Determine the (x, y) coordinate at the center of the cell enclosing the given text.  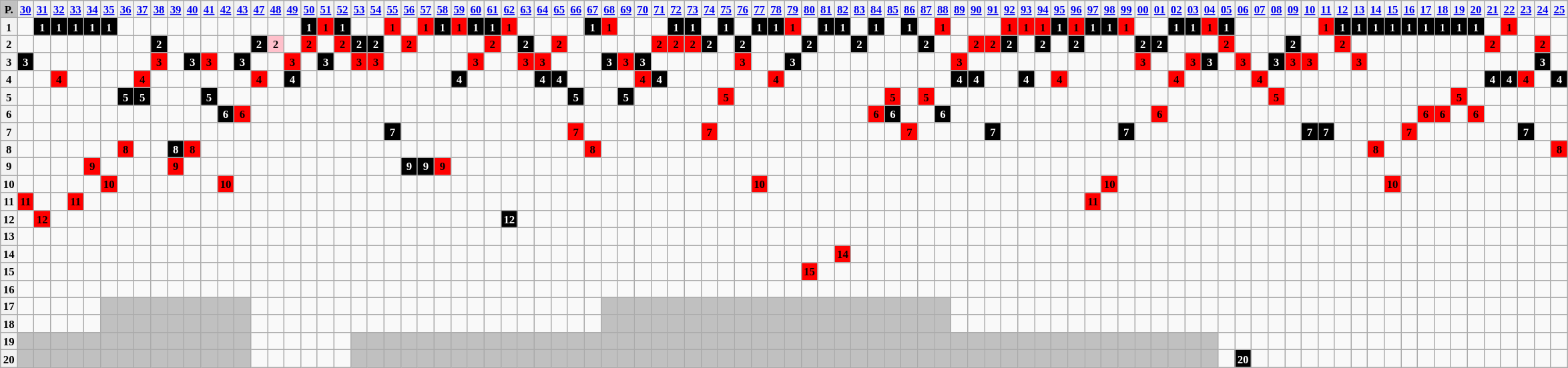
34 (92, 9)
62 (509, 9)
54 (375, 9)
02 (1176, 9)
51 (326, 9)
68 (609, 9)
21 (1493, 9)
P. (9, 9)
05 (1227, 9)
32 (59, 9)
96 (1076, 9)
86 (909, 9)
93 (1027, 9)
66 (575, 9)
89 (960, 9)
69 (626, 9)
64 (542, 9)
33 (76, 9)
98 (1109, 9)
50 (308, 9)
31 (43, 9)
84 (876, 9)
95 (1060, 9)
30 (25, 9)
00 (1143, 9)
24 (1542, 9)
65 (559, 9)
43 (243, 9)
55 (393, 9)
72 (676, 9)
91 (993, 9)
97 (1093, 9)
80 (809, 9)
56 (409, 9)
67 (593, 9)
59 (459, 9)
35 (109, 9)
36 (125, 9)
39 (176, 9)
37 (143, 9)
57 (426, 9)
03 (1194, 9)
48 (275, 9)
09 (1294, 9)
76 (742, 9)
82 (842, 9)
01 (1160, 9)
22 (1509, 9)
75 (726, 9)
25 (1559, 9)
99 (1127, 9)
63 (526, 9)
04 (1210, 9)
38 (159, 9)
73 (693, 9)
90 (976, 9)
07 (1260, 9)
88 (943, 9)
74 (709, 9)
49 (292, 9)
53 (359, 9)
71 (660, 9)
08 (1276, 9)
85 (893, 9)
70 (642, 9)
79 (793, 9)
87 (927, 9)
40 (192, 9)
81 (826, 9)
06 (1243, 9)
77 (760, 9)
42 (226, 9)
23 (1526, 9)
92 (1009, 9)
83 (860, 9)
58 (442, 9)
61 (493, 9)
52 (342, 9)
41 (210, 9)
60 (475, 9)
47 (259, 9)
94 (1043, 9)
78 (776, 9)
